Return the [x, y] coordinate for the center point of the cell that contains the specified text.  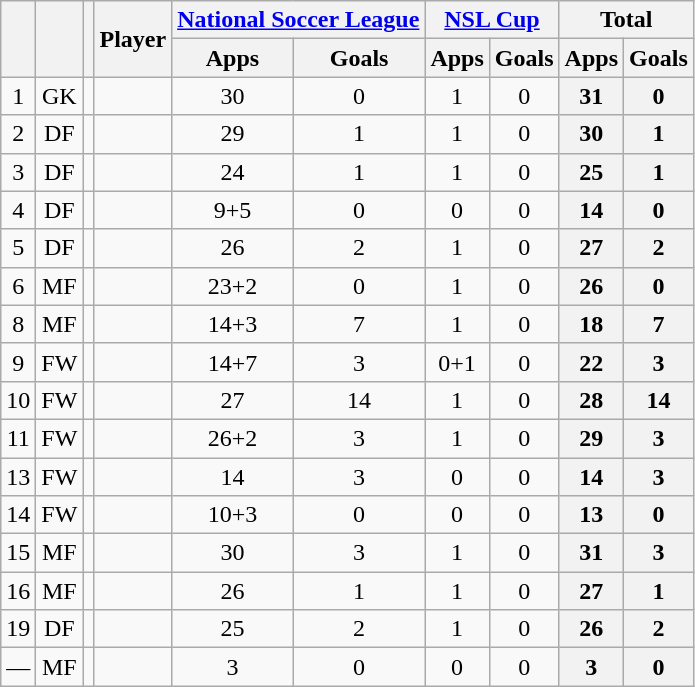
9+5 [233, 210]
NSL Cup [492, 20]
4 [18, 210]
15 [18, 553]
National Soccer League [298, 20]
18 [591, 324]
8 [18, 324]
14+7 [233, 362]
— [18, 667]
14+3 [233, 324]
26+2 [233, 438]
Total [626, 20]
16 [18, 591]
9 [18, 362]
11 [18, 438]
6 [18, 286]
10+3 [233, 515]
GK [60, 96]
28 [591, 400]
24 [233, 172]
23+2 [233, 286]
0+1 [457, 362]
19 [18, 629]
22 [591, 362]
10 [18, 400]
5 [18, 248]
Player [133, 39]
